Detect which cell encompasses the target text, then output its [X, Y] center coordinate. 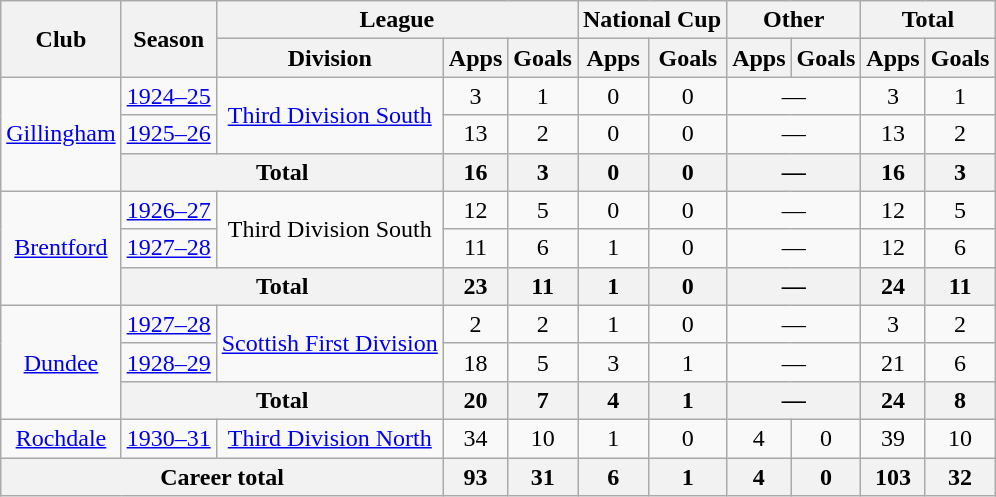
31 [543, 477]
7 [543, 400]
1925–26 [168, 134]
Dundee [61, 362]
National Cup [652, 20]
League [396, 20]
21 [893, 362]
Scottish First Division [330, 343]
39 [893, 438]
18 [475, 362]
34 [475, 438]
1928–29 [168, 362]
Club [61, 39]
93 [475, 477]
20 [475, 400]
32 [960, 477]
Career total [222, 477]
Season [168, 39]
Rochdale [61, 438]
Gillingham [61, 134]
103 [893, 477]
1930–31 [168, 438]
Other [794, 20]
23 [475, 286]
1926–27 [168, 210]
Brentford [61, 248]
1924–25 [168, 96]
8 [960, 400]
Third Division North [330, 438]
Division [330, 58]
